Capture the cell that displays the provided text and extract its [x, y] central coordinate. 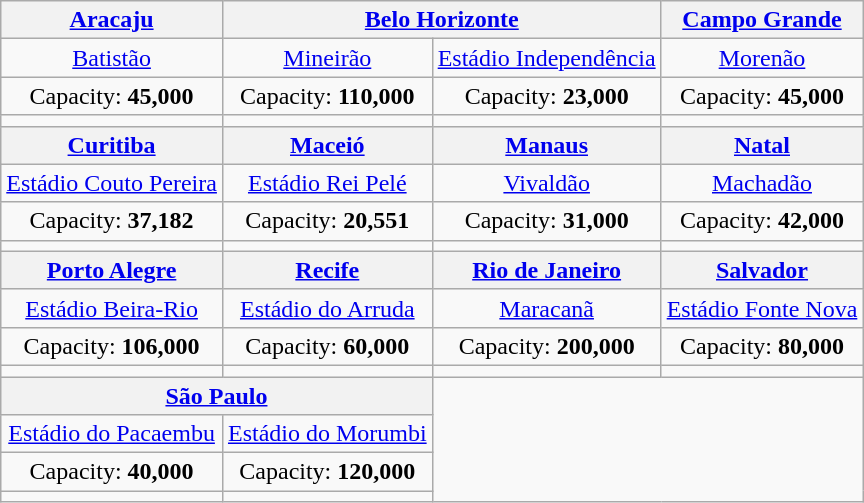
Morenão [762, 58]
Machadão [762, 183]
Capacity: 42,000 [762, 221]
Maracanã [546, 308]
Capacity: 110,000 [327, 96]
Vivaldão [546, 183]
Capacity: 106,000 [112, 346]
São Paulo [216, 395]
Campo Grande [762, 20]
Salvador [762, 270]
Capacity: 60,000 [327, 346]
Estádio do Pacaembu [112, 434]
Manaus [546, 145]
Porto Alegre [112, 270]
Estádio Rei Pelé [327, 183]
Estádio Beira-Rio [112, 308]
Natal [762, 145]
Capacity: 23,000 [546, 96]
Estádio Couto Pereira [112, 183]
Estádio Independência [546, 58]
Belo Horizonte [442, 20]
Estádio do Morumbi [327, 434]
Maceió [327, 145]
Curitiba [112, 145]
Estádio Fonte Nova [762, 308]
Aracaju [112, 20]
Capacity: 120,000 [327, 472]
Capacity: 31,000 [546, 221]
Capacity: 80,000 [762, 346]
Estádio do Arruda [327, 308]
Recife [327, 270]
Batistão [112, 58]
Capacity: 37,182 [112, 221]
Mineirão [327, 58]
Rio de Janeiro [546, 270]
Capacity: 40,000 [112, 472]
Capacity: 200,000 [546, 346]
Capacity: 20,551 [327, 221]
